Find where the given text appears and provide that cell's center as (x, y) coordinate. 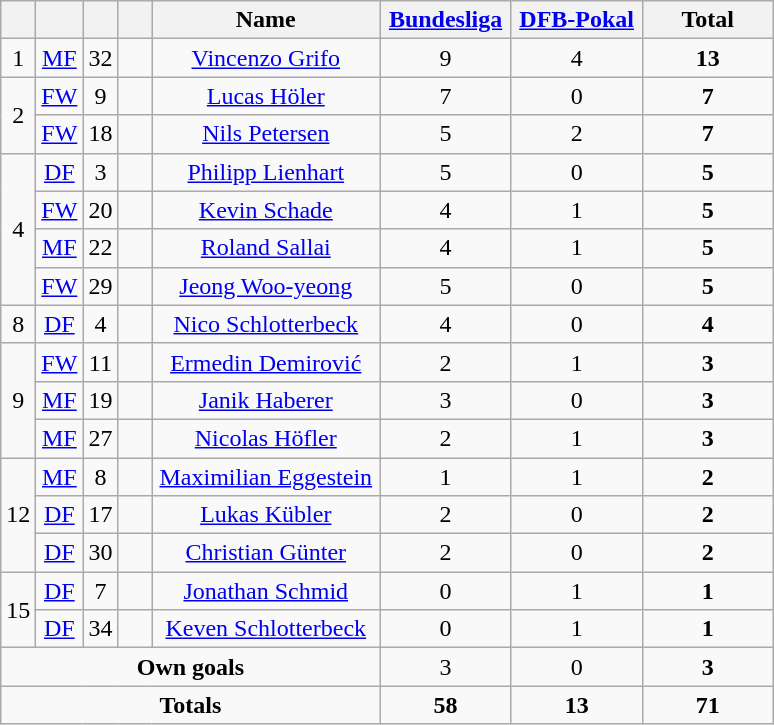
Maximilian Eggestein (266, 477)
Own goals (190, 667)
12 (18, 515)
34 (100, 629)
Philipp Lienhart (266, 172)
22 (100, 248)
20 (100, 210)
11 (100, 362)
Roland Sallai (266, 248)
Ermedin Demirović (266, 362)
19 (100, 400)
Total (708, 20)
17 (100, 515)
Nico Schlotterbeck (266, 324)
Christian Günter (266, 553)
Lucas Höler (266, 96)
Vincenzo Grifo (266, 58)
Nils Petersen (266, 134)
32 (100, 58)
29 (100, 286)
Kevin Schade (266, 210)
27 (100, 438)
58 (446, 705)
30 (100, 553)
Totals (190, 705)
DFB-Pokal (576, 20)
Lukas Kübler (266, 515)
Janik Haberer (266, 400)
71 (708, 705)
Name (266, 20)
Nicolas Höfler (266, 438)
Bundesliga (446, 20)
Keven Schlotterbeck (266, 629)
Jeong Woo-yeong (266, 286)
Jonathan Schmid (266, 591)
15 (18, 610)
18 (100, 134)
